Search for the cell housing the specified text and yield its (x, y) center coordinate. 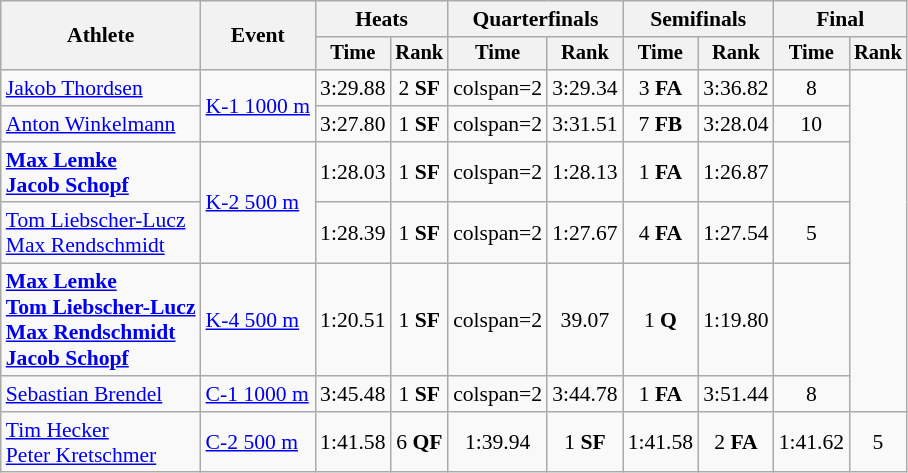
3:31.51 (584, 124)
Quarterfinals (536, 19)
3 FA (660, 88)
3:36.82 (736, 88)
Sebastian Brendel (101, 394)
7 FB (660, 124)
2 SF (420, 88)
1:39.94 (498, 442)
Event (258, 36)
1:26.87 (736, 172)
K-4 500 m (258, 320)
1:20.51 (352, 320)
3:51.44 (736, 394)
1:41.62 (812, 442)
1 Q (660, 320)
Semifinals (698, 19)
Anton Winkelmann (101, 124)
1:27.54 (736, 234)
Tim HeckerPeter Kretschmer (101, 442)
3:29.88 (352, 88)
10 (812, 124)
6 QF (420, 442)
Athlete (101, 36)
1:28.03 (352, 172)
1:28.39 (352, 234)
C-2 500 m (258, 442)
2 FA (736, 442)
4 FA (660, 234)
3:28.04 (736, 124)
3:27.80 (352, 124)
K-2 500 m (258, 203)
1:28.13 (584, 172)
3:29.34 (584, 88)
C-1 1000 m (258, 394)
39.07 (584, 320)
3:45.48 (352, 394)
3:44.78 (584, 394)
Max LemkeJacob Schopf (101, 172)
Max LemkeTom Liebscher-LuczMax RendschmidtJacob Schopf (101, 320)
K-1 1000 m (258, 106)
Final (840, 19)
Tom Liebscher-LuczMax Rendschmidt (101, 234)
1:19.80 (736, 320)
1:27.67 (584, 234)
Jakob Thordsen (101, 88)
Heats (382, 19)
